Scan for the cell matching the given text and deliver its [x, y] coordinate at center. 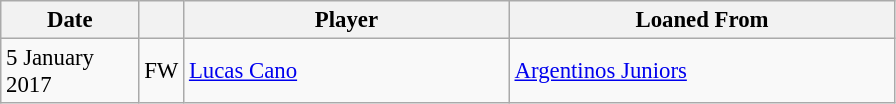
Argentinos Juniors [702, 72]
Lucas Cano [347, 72]
Player [347, 20]
FW [162, 72]
Loaned From [702, 20]
5 January 2017 [70, 72]
Date [70, 20]
